For the text-containing cell, return its midpoint in [X, Y] coordinate format. 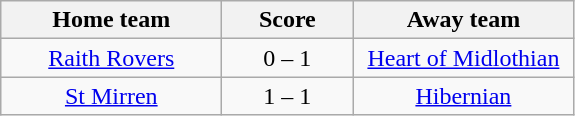
1 – 1 [288, 96]
St Mirren [112, 96]
Heart of Midlothian [464, 58]
0 – 1 [288, 58]
Away team [464, 20]
Raith Rovers [112, 58]
Score [288, 20]
Hibernian [464, 96]
Home team [112, 20]
